Provide the [X, Y] coordinate of the cell's center where the given text is located.  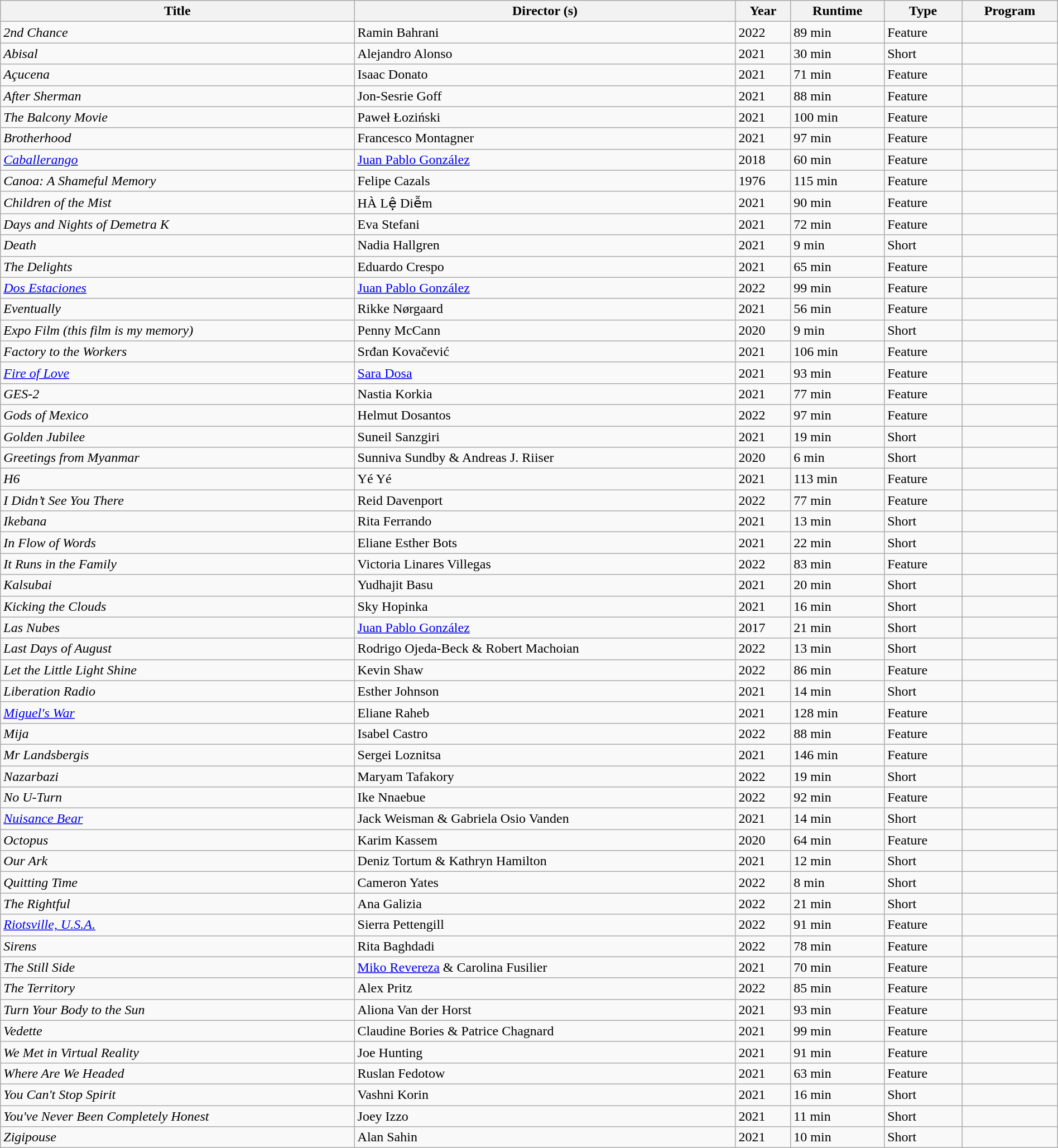
Victoria Linares Villegas [545, 564]
Deniz Tortum & Kathryn Hamilton [545, 861]
78 min [838, 946]
Ana Galizia [545, 904]
1976 [763, 181]
Açucena [177, 75]
Isabel Castro [545, 734]
6 min [838, 458]
100 min [838, 117]
Helmut Dosantos [545, 415]
Esther Johnson [545, 691]
You've Never Been Completely Honest [177, 1116]
Rita Ferrando [545, 522]
Greetings from Myanmar [177, 458]
Srđan Kovačević [545, 351]
Claudine Bories & Patrice Chagnard [545, 1031]
2nd Chance [177, 32]
Suneil Sanzgiri [545, 437]
Alan Sahin [545, 1137]
The Territory [177, 988]
Miguel's War [177, 712]
90 min [838, 202]
Director (s) [545, 11]
Ikebana [177, 522]
Sergei Loznitsa [545, 755]
The Rightful [177, 904]
Yudhajit Basu [545, 585]
Octopus [177, 840]
The Balcony Movie [177, 117]
You Can't Stop Spirit [177, 1094]
Children of the Mist [177, 202]
Runtime [838, 11]
60 min [838, 160]
Nadia Hallgren [545, 245]
Year [763, 11]
Vashni Korin [545, 1094]
Expo Film (this film is my memory) [177, 330]
64 min [838, 840]
Zigipouse [177, 1137]
Paweł Łoziński [545, 117]
Alejandro Alonso [545, 54]
85 min [838, 988]
Canoa: A Shameful Memory [177, 181]
Caballerango [177, 160]
92 min [838, 798]
86 min [838, 670]
Last Days of August [177, 649]
Eva Stefani [545, 224]
Yé Yé [545, 479]
It Runs in the Family [177, 564]
Sierra Pettengill [545, 925]
Kicking the Clouds [177, 606]
Felipe Cazals [545, 181]
After Sherman [177, 96]
Sunniva Sundby & Andreas J. Riiser [545, 458]
Program [1010, 11]
115 min [838, 181]
Joe Hunting [545, 1052]
146 min [838, 755]
72 min [838, 224]
Joey Izzo [545, 1116]
Turn Your Body to the Sun [177, 1010]
Isaac Donato [545, 75]
Let the Little Light Shine [177, 670]
20 min [838, 585]
Jon-Sesrie Goff [545, 96]
83 min [838, 564]
63 min [838, 1073]
Maryam Tafakory [545, 776]
Title [177, 11]
Kalsubai [177, 585]
Nuisance Bear [177, 819]
Miko Revereza & Carolina Fusilier [545, 967]
The Delights [177, 267]
Karim Kassem [545, 840]
128 min [838, 712]
Fire of Love [177, 373]
Kevin Shaw [545, 670]
2017 [763, 628]
Sara Dosa [545, 373]
HÀ Lệ Diễm [545, 202]
113 min [838, 479]
Factory to the Workers [177, 351]
Reid Davenport [545, 500]
89 min [838, 32]
8 min [838, 882]
Riotsville, U.S.A. [177, 925]
H6 [177, 479]
In Flow of Words [177, 543]
Mr Landsbergis [177, 755]
56 min [838, 309]
Ramin Bahrani [545, 32]
71 min [838, 75]
GES-2 [177, 394]
Rikke Nørgaard [545, 309]
Eliane Esther Bots [545, 543]
No U-Turn [177, 798]
I Didn’t See You There [177, 500]
Abisal [177, 54]
Gods of Mexico [177, 415]
106 min [838, 351]
Las Nubes [177, 628]
Brotherhood [177, 138]
Where Are We Headed [177, 1073]
65 min [838, 267]
11 min [838, 1116]
Sirens [177, 946]
12 min [838, 861]
The Still Side [177, 967]
Our Ark [177, 861]
Francesco Montagner [545, 138]
30 min [838, 54]
Ruslan Fedotow [545, 1073]
Liberation Radio [177, 691]
Mija [177, 734]
70 min [838, 967]
Days and Nights of Demetra K [177, 224]
Cameron Yates [545, 882]
We Met in Virtual Reality [177, 1052]
Sky Hopinka [545, 606]
2018 [763, 160]
Dos Estaciones [177, 288]
Nazarbazi [177, 776]
Eventually [177, 309]
10 min [838, 1137]
Alex Pritz [545, 988]
Penny McCann [545, 330]
Eduardo Crespo [545, 267]
Ike Nnaebue [545, 798]
Aliona Van der Horst [545, 1010]
Type [923, 11]
Eliane Raheb [545, 712]
Death [177, 245]
Quitting Time [177, 882]
Golden Jubilee [177, 437]
Jack Weisman & Gabriela Osio Vanden [545, 819]
Nastia Korkia [545, 394]
Rodrigo Ojeda-Beck & Robert Machoian [545, 649]
Vedette [177, 1031]
22 min [838, 543]
Rita Baghdadi [545, 946]
